Provide the (x, y) coordinate of the cell's center where the given text is located.  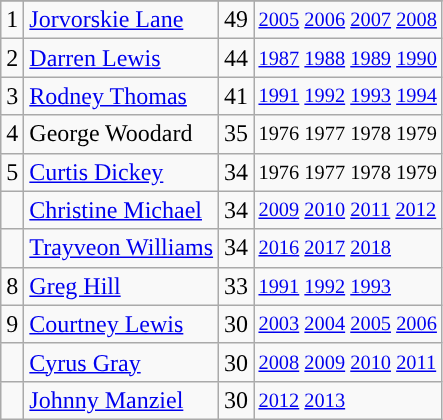
Cyrus Gray (122, 362)
Johnny Manziel (122, 400)
Rodney Thomas (122, 96)
Greg Hill (122, 286)
Christine Michael (122, 210)
2016 2017 2018 (348, 248)
Curtis Dickey (122, 172)
2 (12, 58)
2012 2013 (348, 400)
41 (236, 96)
2003 2004 2005 2006 (348, 324)
4 (12, 134)
2009 2010 2011 2012 (348, 210)
Darren Lewis (122, 58)
1987 1988 1989 1990 (348, 58)
33 (236, 286)
Jorvorskie Lane (122, 20)
49 (236, 20)
1991 1992 1993 1994 (348, 96)
Trayveon Williams (122, 248)
2005 2006 2007 2008 (348, 20)
Courtney Lewis (122, 324)
9 (12, 324)
44 (236, 58)
George Woodard (122, 134)
5 (12, 172)
8 (12, 286)
3 (12, 96)
1991 1992 1993 (348, 286)
2008 2009 2010 2011 (348, 362)
1 (12, 20)
35 (236, 134)
